Scan for the cell matching the given text and deliver its (x, y) coordinate at center. 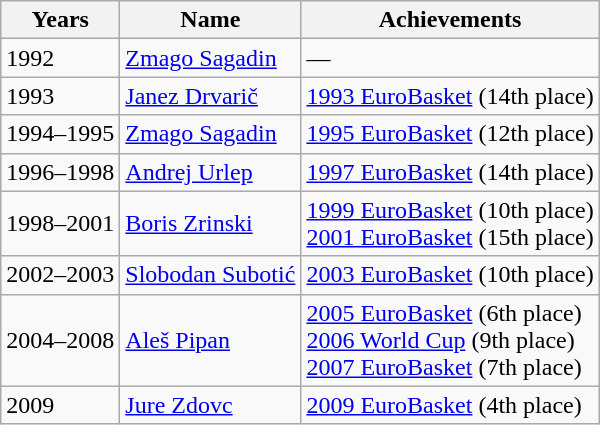
1992 (60, 58)
Slobodan Subotić (210, 275)
Boris Zrinski (210, 224)
1993 (60, 96)
Achievements (450, 20)
Years (60, 20)
Janez Drvarič (210, 96)
2009 EuroBasket (4th place) (450, 405)
1998–2001 (60, 224)
1997 EuroBasket (14th place) (450, 172)
2003 EuroBasket (10th place) (450, 275)
— (450, 58)
Jure Zdovc (210, 405)
2005 EuroBasket (6th place) 2006 World Cup (9th place)2007 EuroBasket (7th place) (450, 340)
Name (210, 20)
2002–2003 (60, 275)
2004–2008 (60, 340)
Aleš Pipan (210, 340)
1995 EuroBasket (12th place) (450, 134)
1993 EuroBasket (14th place) (450, 96)
Andrej Urlep (210, 172)
1994–1995 (60, 134)
1999 EuroBasket (10th place) 2001 EuroBasket (15th place) (450, 224)
2009 (60, 405)
1996–1998 (60, 172)
